Determine the (X, Y) coordinate at the center of the cell enclosing the given text.  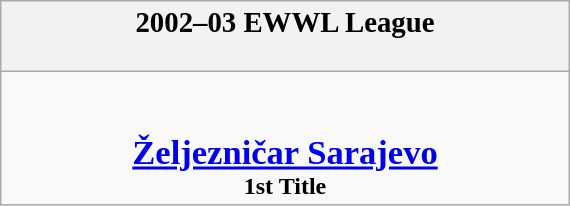
Željezničar Sarajevo1st Title (284, 138)
2002–03 EWWL League (284, 36)
